Find where the given text appears and provide that cell's center as [X, Y] coordinate. 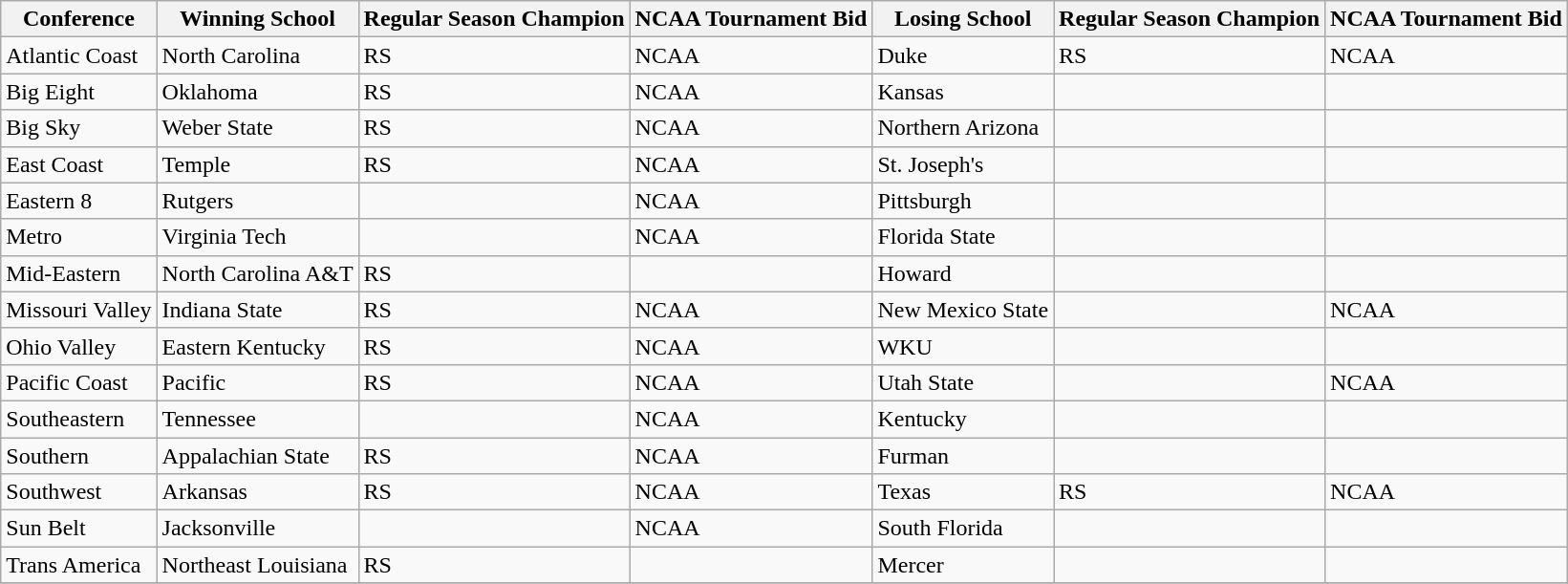
Arkansas [258, 492]
Eastern Kentucky [258, 346]
Virginia Tech [258, 237]
North Carolina A&T [258, 273]
Trans America [78, 565]
Temple [258, 164]
Northern Arizona [963, 128]
Sun Belt [78, 529]
Southern [78, 456]
Winning School [258, 19]
Big Eight [78, 92]
St. Joseph's [963, 164]
Northeast Louisiana [258, 565]
Texas [963, 492]
North Carolina [258, 55]
Southwest [78, 492]
Pacific [258, 382]
Atlantic Coast [78, 55]
Pacific Coast [78, 382]
Oklahoma [258, 92]
Duke [963, 55]
Eastern 8 [78, 201]
Jacksonville [258, 529]
Kentucky [963, 419]
Florida State [963, 237]
East Coast [78, 164]
Tennessee [258, 419]
Rutgers [258, 201]
Mercer [963, 565]
Metro [78, 237]
Furman [963, 456]
Southeastern [78, 419]
South Florida [963, 529]
Howard [963, 273]
Pittsburgh [963, 201]
Ohio Valley [78, 346]
Kansas [963, 92]
Losing School [963, 19]
New Mexico State [963, 310]
Appalachian State [258, 456]
Weber State [258, 128]
Utah State [963, 382]
WKU [963, 346]
Missouri Valley [78, 310]
Conference [78, 19]
Mid-Eastern [78, 273]
Indiana State [258, 310]
Big Sky [78, 128]
